Extract the [X, Y] coordinate from the center of the cell holding the provided text.  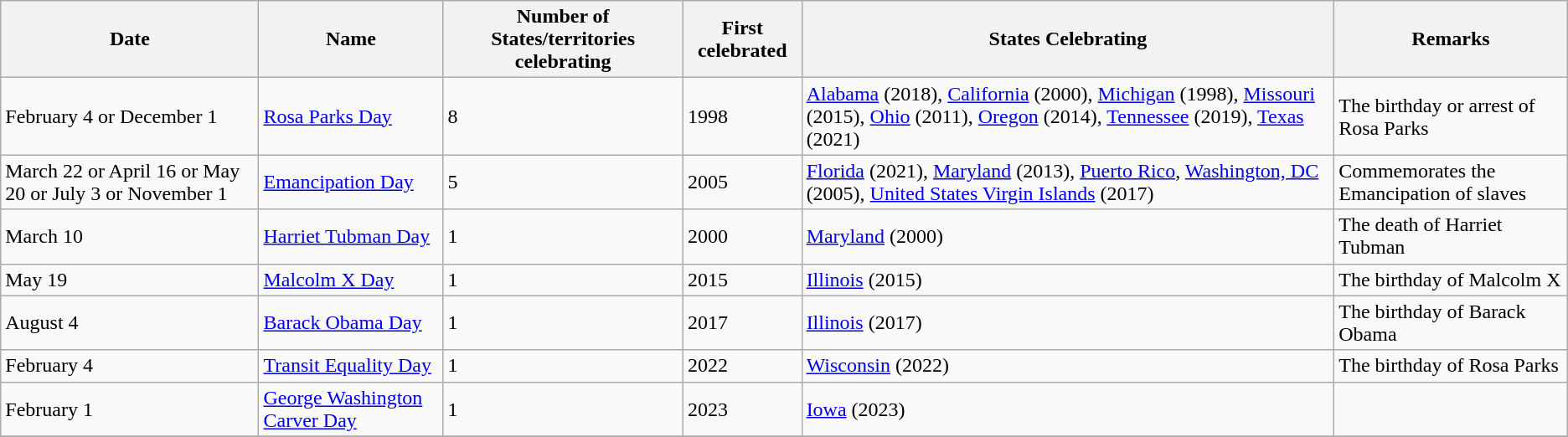
The birthday of Rosa Parks [1451, 366]
Illinois (2015) [1068, 280]
George Washington Carver Day [351, 409]
February 4 or December 1 [130, 116]
The death of Harriet Tubman [1451, 236]
Illinois (2017) [1068, 323]
2000 [742, 236]
May 19 [130, 280]
8 [563, 116]
Commemorates the Emancipation of slaves [1451, 183]
Emancipation Day [351, 183]
Transit Equality Day [351, 366]
February 1 [130, 409]
1998 [742, 116]
Name [351, 39]
Rosa Parks Day [351, 116]
Iowa (2023) [1068, 409]
The birthday of Malcolm X [1451, 280]
Alabama (2018), California (2000), Michigan (1998), Missouri (2015), Ohio (2011), Oregon (2014), Tennessee (2019), Texas (2021) [1068, 116]
Remarks [1451, 39]
March 10 [130, 236]
Harriet Tubman Day [351, 236]
Date [130, 39]
5 [563, 183]
The birthday or arrest of Rosa Parks [1451, 116]
August 4 [130, 323]
February 4 [130, 366]
Barack Obama Day [351, 323]
First celebrated [742, 39]
2022 [742, 366]
Wisconsin (2022) [1068, 366]
The birthday of Barack Obama [1451, 323]
2005 [742, 183]
Number of States/territories celebrating [563, 39]
Maryland (2000) [1068, 236]
2017 [742, 323]
2015 [742, 280]
States Celebrating [1068, 39]
2023 [742, 409]
Florida (2021), Maryland (2013), Puerto Rico, Washington, DC (2005), United States Virgin Islands (2017) [1068, 183]
March 22 or April 16 or May 20 or July 3 or November 1 [130, 183]
Malcolm X Day [351, 280]
